Determine the (X, Y) coordinate at the center of the cell enclosing the given text.  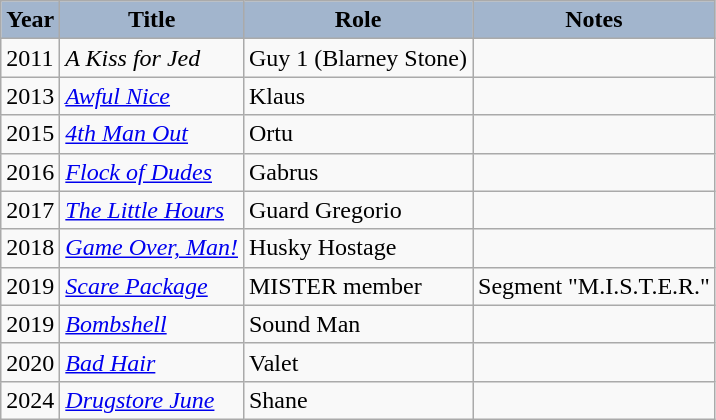
Valet (358, 362)
4th Man Out (152, 134)
2020 (30, 362)
2011 (30, 58)
2013 (30, 96)
2015 (30, 134)
Game Over, Man! (152, 248)
Scare Package (152, 286)
2017 (30, 210)
Awful Nice (152, 96)
2016 (30, 172)
Segment "M.I.S.T.E.R." (594, 286)
Bad Hair (152, 362)
Guy 1 (Blarney Stone) (358, 58)
Bombshell (152, 324)
Notes (594, 20)
Title (152, 20)
Gabrus (358, 172)
Klaus (358, 96)
Sound Man (358, 324)
Drugstore June (152, 400)
A Kiss for Jed (152, 58)
Flock of Dudes (152, 172)
The Little Hours (152, 210)
Shane (358, 400)
Role (358, 20)
Year (30, 20)
2018 (30, 248)
Husky Hostage (358, 248)
Guard Gregorio (358, 210)
2024 (30, 400)
Ortu (358, 134)
MISTER member (358, 286)
